Scan for the cell matching the given text and deliver its (X, Y) coordinate at center. 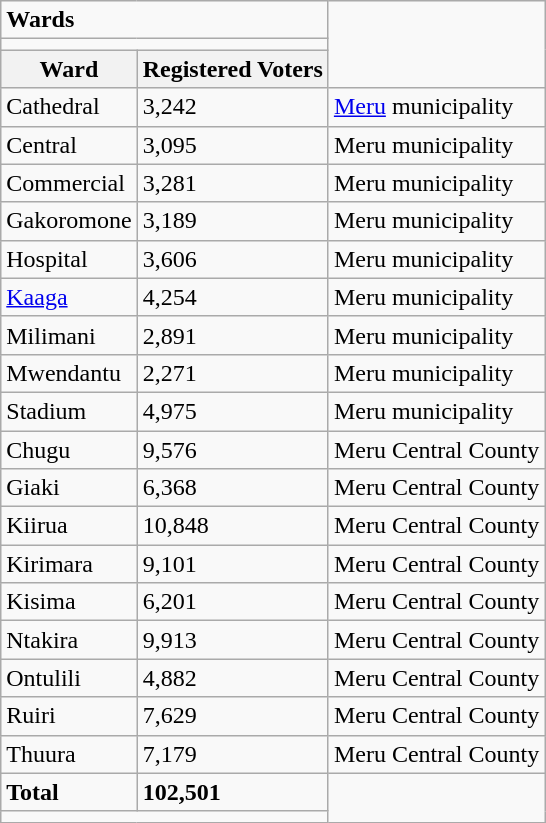
102,501 (232, 792)
Registered Voters (232, 69)
Total (69, 792)
Stadium (69, 411)
Mwendantu (69, 373)
Wards (165, 20)
Kirimara (69, 564)
Hospital (69, 259)
3,095 (232, 145)
3,281 (232, 183)
Central (69, 145)
4,882 (232, 678)
10,848 (232, 526)
Gakoromone (69, 221)
Ward (69, 69)
9,913 (232, 640)
3,606 (232, 259)
2,271 (232, 373)
6,368 (232, 488)
9,576 (232, 449)
3,189 (232, 221)
Cathedral (69, 107)
Ontulili (69, 678)
Ruiri (69, 716)
2,891 (232, 335)
Chugu (69, 449)
Commercial (69, 183)
6,201 (232, 602)
Giaki (69, 488)
Kiirua (69, 526)
4,975 (232, 411)
9,101 (232, 564)
7,179 (232, 754)
4,254 (232, 297)
Ntakira (69, 640)
Kisima (69, 602)
3,242 (232, 107)
Thuura (69, 754)
7,629 (232, 716)
Milimani (69, 335)
Kaaga (69, 297)
